Search for the cell housing the specified text and yield its (x, y) center coordinate. 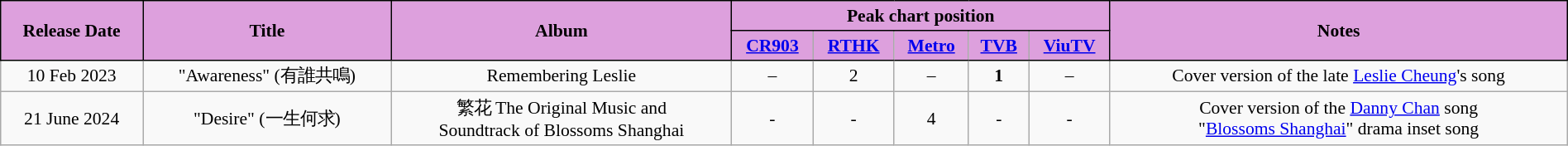
Notes (1338, 30)
TVB (999, 46)
Title (268, 30)
CR903 (772, 46)
RTHK (853, 46)
Peak chart position (921, 16)
Album (561, 30)
繁花 The Original Music andSoundtrack of Blossoms Shanghai (561, 119)
Remembering Leslie (561, 76)
21 June 2024 (72, 119)
"Desire" (一生何求) (268, 119)
1 (999, 76)
4 (931, 119)
Cover version of the Danny Chan song"Blossoms Shanghai" drama inset song (1338, 119)
Release Date (72, 30)
Metro (931, 46)
ViuTV (1069, 46)
Cover version of the late Leslie Cheung's song (1338, 76)
10 Feb 2023 (72, 76)
2 (853, 76)
"Awareness" (有誰共鳴) (268, 76)
